Provide the (X, Y) coordinate of the cell's center where the given text is located.  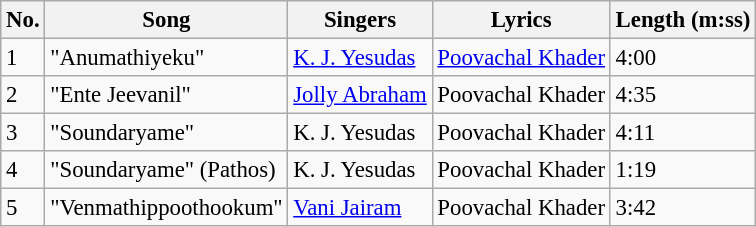
4:00 (682, 58)
1:19 (682, 170)
"Anumathiyeku" (166, 58)
5 (23, 208)
Singers (360, 20)
Vani Jairam (360, 208)
Song (166, 20)
Jolly Abraham (360, 95)
Length (m:ss) (682, 20)
No. (23, 20)
2 (23, 95)
"Ente Jeevanil" (166, 95)
4:35 (682, 95)
Lyrics (521, 20)
"Venmathippoothookum" (166, 208)
1 (23, 58)
3:42 (682, 208)
"Soundaryame" (166, 133)
4:11 (682, 133)
3 (23, 133)
4 (23, 170)
"Soundaryame" (Pathos) (166, 170)
